For the text-containing cell, return its midpoint in (X, Y) coordinate format. 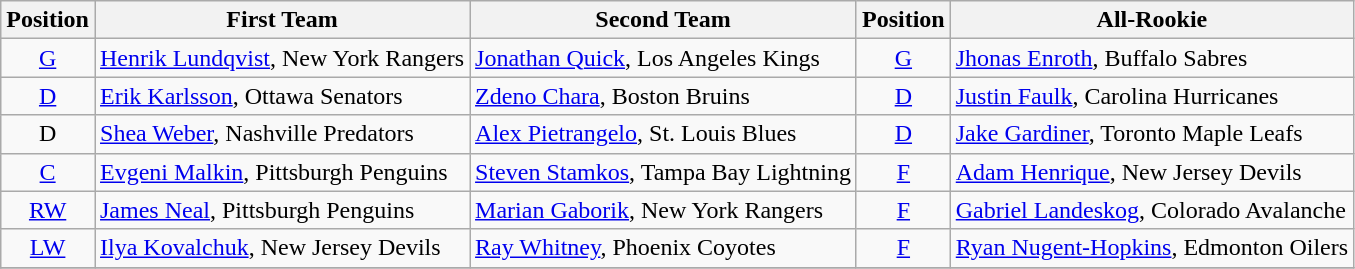
Adam Henrique, New Jersey Devils (1152, 172)
Evgeni Malkin, Pittsburgh Penguins (282, 172)
Jake Gardiner, Toronto Maple Leafs (1152, 134)
Justin Faulk, Carolina Hurricanes (1152, 96)
Ilya Kovalchuk, New Jersey Devils (282, 248)
Henrik Lundqvist, New York Rangers (282, 58)
Marian Gaborik, New York Rangers (664, 210)
Zdeno Chara, Boston Bruins (664, 96)
First Team (282, 20)
Erik Karlsson, Ottawa Senators (282, 96)
All-Rookie (1152, 20)
Jonathan Quick, Los Angeles Kings (664, 58)
RW (48, 210)
Gabriel Landeskog, Colorado Avalanche (1152, 210)
Ryan Nugent-Hopkins, Edmonton Oilers (1152, 248)
Second Team (664, 20)
C (48, 172)
LW (48, 248)
James Neal, Pittsburgh Penguins (282, 210)
Alex Pietrangelo, St. Louis Blues (664, 134)
Steven Stamkos, Tampa Bay Lightning (664, 172)
Jhonas Enroth, Buffalo Sabres (1152, 58)
Shea Weber, Nashville Predators (282, 134)
Ray Whitney, Phoenix Coyotes (664, 248)
